Identify which cell holds the provided text, then report its [x, y] central coordinate. 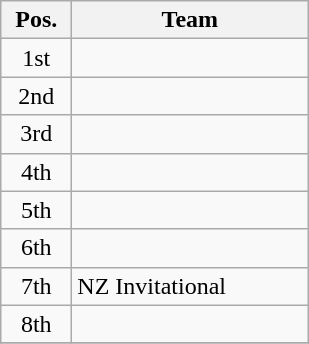
1st [36, 58]
3rd [36, 134]
Pos. [36, 20]
4th [36, 172]
8th [36, 324]
7th [36, 286]
NZ Invitational [190, 286]
2nd [36, 96]
6th [36, 248]
Team [190, 20]
5th [36, 210]
